Return the [X, Y] coordinate for the center point of the cell that contains the specified text.  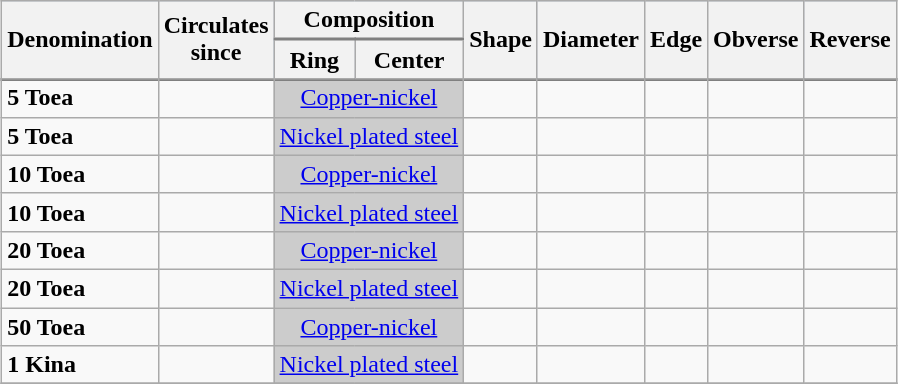
Reverse [850, 40]
Center [410, 60]
50 Toea [80, 327]
Composition [369, 20]
Ring [314, 60]
Diameter [590, 40]
Denomination [80, 40]
Circulates since [216, 40]
Shape [501, 40]
Obverse [756, 40]
Edge [676, 40]
1 Kina [80, 365]
